Scan for the cell matching the given text and deliver its (X, Y) coordinate at center. 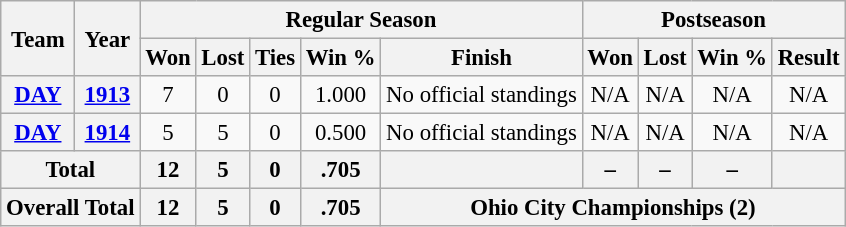
1913 (108, 95)
Team (38, 38)
Postseason (714, 20)
Ties (276, 58)
Ohio City Championships (2) (613, 208)
Overall Total (70, 208)
Regular Season (361, 20)
1.000 (340, 95)
1914 (108, 133)
Year (108, 38)
0.500 (340, 133)
Result (808, 58)
7 (168, 95)
Finish (482, 58)
Total (70, 170)
